Extract the (x, y) coordinate from the center of the cell holding the provided text.  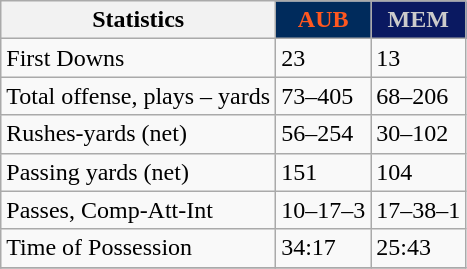
68–206 (418, 96)
Time of Possession (138, 248)
MEM (418, 20)
Passing yards (net) (138, 172)
13 (418, 58)
First Downs (138, 58)
30–102 (418, 134)
23 (324, 58)
151 (324, 172)
25:43 (418, 248)
10–17–3 (324, 210)
34:17 (324, 248)
56–254 (324, 134)
Rushes-yards (net) (138, 134)
73–405 (324, 96)
Passes, Comp-Att-Int (138, 210)
AUB (324, 20)
Total offense, plays – yards (138, 96)
Statistics (138, 20)
17–38–1 (418, 210)
104 (418, 172)
